For the text-containing cell, return its midpoint in [X, Y] coordinate format. 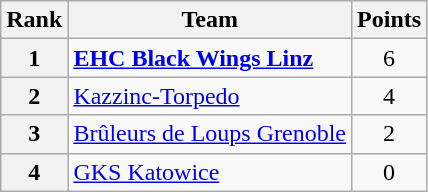
Brûleurs de Loups Grenoble [210, 134]
Kazzinc-Torpedo [210, 96]
1 [34, 58]
6 [390, 58]
GKS Katowice [210, 172]
Rank [34, 20]
0 [390, 172]
Points [390, 20]
Team [210, 20]
3 [34, 134]
EHC Black Wings Linz [210, 58]
